Find where the given text appears and provide that cell's center as (x, y) coordinate. 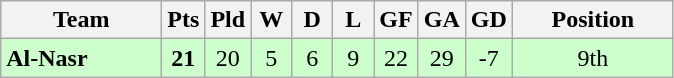
9th (592, 58)
L (354, 20)
6 (312, 58)
29 (442, 58)
Pld (228, 20)
Al-Nasr (82, 58)
GF (396, 20)
D (312, 20)
GA (442, 20)
9 (354, 58)
22 (396, 58)
5 (272, 58)
Position (592, 20)
20 (228, 58)
W (272, 20)
GD (488, 20)
Pts (184, 20)
-7 (488, 58)
Team (82, 20)
21 (184, 58)
